Find where the given text appears and provide that cell's center as (x, y) coordinate. 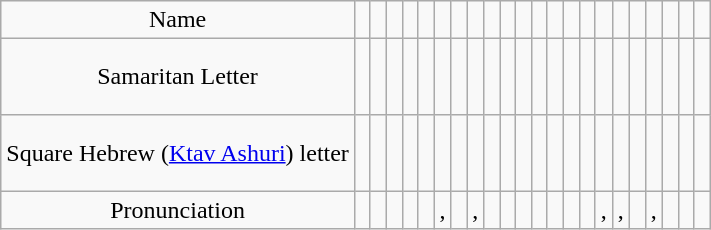
Name (178, 20)
Samaritan Letter (178, 77)
Square Hebrew (Ktav Ashuri) letter (178, 153)
Pronunciation (178, 210)
